Return the (x, y) coordinate for the center point of the cell that contains the specified text.  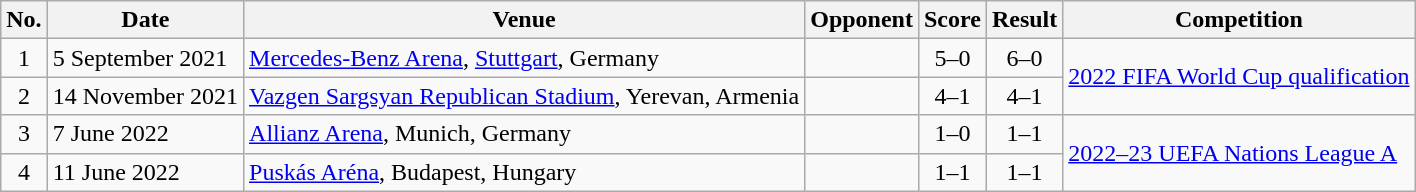
14 November 2021 (145, 96)
6–0 (1024, 58)
Allianz Arena, Munich, Germany (524, 134)
Vazgen Sargsyan Republican Stadium, Yerevan, Armenia (524, 96)
3 (24, 134)
2022 FIFA World Cup qualification (1239, 77)
2 (24, 96)
7 June 2022 (145, 134)
5 September 2021 (145, 58)
Opponent (862, 20)
Result (1024, 20)
Date (145, 20)
Score (952, 20)
2022–23 UEFA Nations League A (1239, 153)
Venue (524, 20)
1–0 (952, 134)
4 (24, 172)
Competition (1239, 20)
5–0 (952, 58)
Puskás Aréna, Budapest, Hungary (524, 172)
Mercedes-Benz Arena, Stuttgart, Germany (524, 58)
1 (24, 58)
No. (24, 20)
11 June 2022 (145, 172)
